For the text-containing cell, return its midpoint in (x, y) coordinate format. 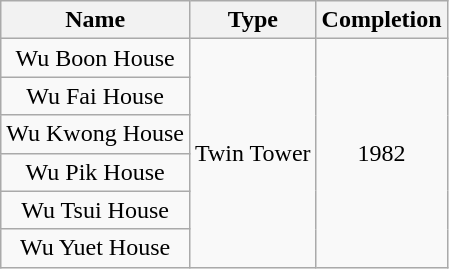
1982 (382, 153)
Twin Tower (252, 153)
Completion (382, 20)
Type (252, 20)
Wu Kwong House (96, 134)
Wu Pik House (96, 172)
Name (96, 20)
Wu Yuet House (96, 248)
Wu Boon House (96, 58)
Wu Fai House (96, 96)
Wu Tsui House (96, 210)
